Determine the [x, y] coordinate at the center of the cell enclosing the given text.  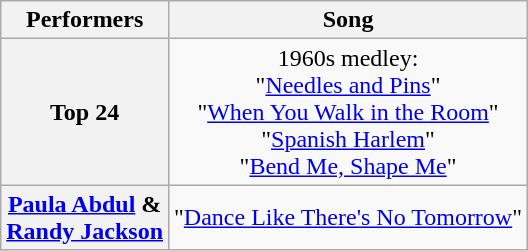
Top 24 [85, 112]
Song [348, 20]
"Dance Like There's No Tomorrow" [348, 218]
Paula Abdul &Randy Jackson [85, 218]
1960s medley:"Needles and Pins""When You Walk in the Room""Spanish Harlem""Bend Me, Shape Me" [348, 112]
Performers [85, 20]
